Extract the (x, y) coordinate from the center of the cell holding the provided text.  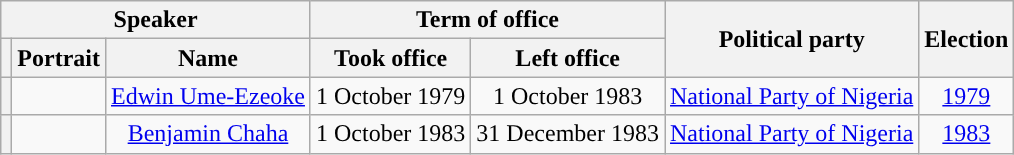
Political party (791, 39)
Speaker (156, 20)
1979 (966, 96)
1983 (966, 134)
Took office (390, 58)
Left office (568, 58)
Edwin Ume-Ezeoke (208, 96)
Portrait (59, 58)
Name (208, 58)
1 October 1979 (390, 96)
Election (966, 39)
Benjamin Chaha (208, 134)
Term of office (487, 20)
31 December 1983 (568, 134)
